Capture the cell that displays the provided text and extract its (x, y) central coordinate. 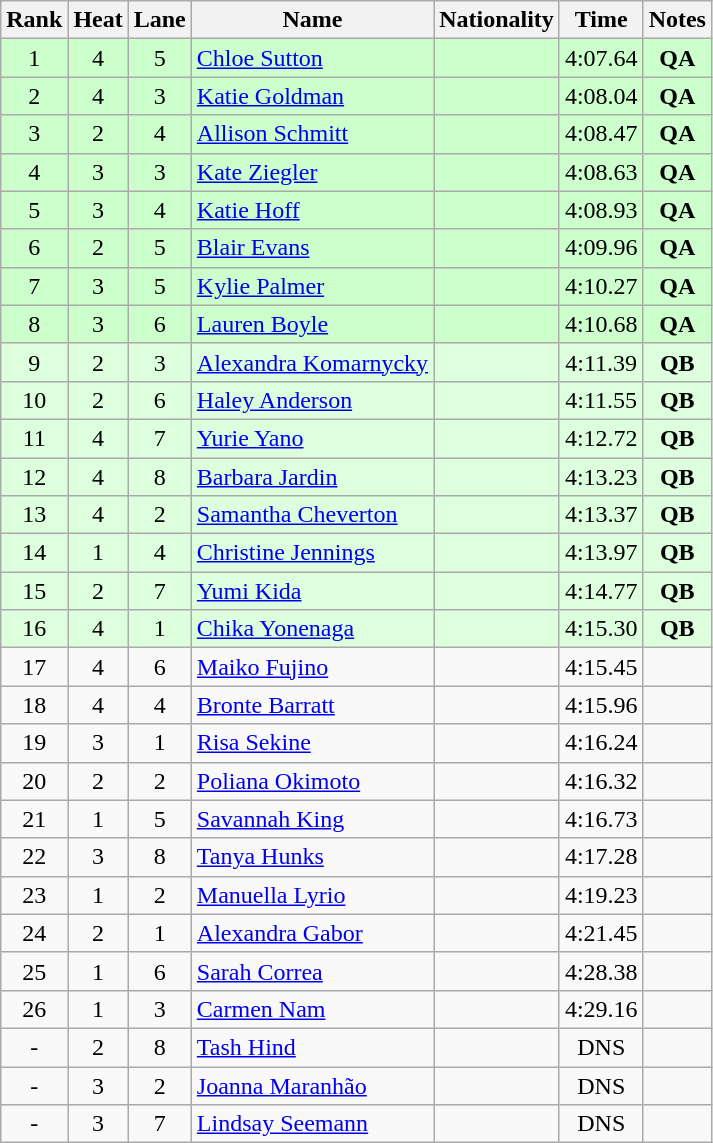
4:13.97 (601, 553)
Manuella Lyrio (312, 895)
Haley Anderson (312, 400)
17 (34, 667)
4:21.45 (601, 933)
4:08.93 (601, 210)
Bronte Barratt (312, 705)
Heat (98, 20)
Samantha Cheverton (312, 515)
15 (34, 591)
Yurie Yano (312, 438)
Alexandra Komarnycky (312, 362)
9 (34, 362)
Katie Goldman (312, 96)
4:28.38 (601, 971)
Yumi Kida (312, 591)
4:15.30 (601, 629)
Poliana Okimoto (312, 781)
25 (34, 971)
Lindsay Seemann (312, 1124)
Carmen Nam (312, 1009)
19 (34, 743)
4:14.77 (601, 591)
16 (34, 629)
4:09.96 (601, 248)
Tanya Hunks (312, 857)
4:15.96 (601, 705)
4:10.68 (601, 324)
22 (34, 857)
Notes (677, 20)
Barbara Jardin (312, 477)
Lauren Boyle (312, 324)
Christine Jennings (312, 553)
Maiko Fujino (312, 667)
Katie Hoff (312, 210)
11 (34, 438)
4:16.24 (601, 743)
4:17.28 (601, 857)
4:13.23 (601, 477)
Lane (160, 20)
Kylie Palmer (312, 286)
4:07.64 (601, 58)
Time (601, 20)
Rank (34, 20)
Allison Schmitt (312, 134)
4:10.27 (601, 286)
Tash Hind (312, 1047)
23 (34, 895)
Alexandra Gabor (312, 933)
Name (312, 20)
Joanna Maranhão (312, 1085)
4:16.32 (601, 781)
4:13.37 (601, 515)
Savannah King (312, 819)
14 (34, 553)
20 (34, 781)
4:12.72 (601, 438)
Kate Ziegler (312, 172)
4:16.73 (601, 819)
21 (34, 819)
Sarah Correa (312, 971)
4:08.63 (601, 172)
13 (34, 515)
18 (34, 705)
Blair Evans (312, 248)
26 (34, 1009)
4:11.55 (601, 400)
4:11.39 (601, 362)
4:15.45 (601, 667)
12 (34, 477)
4:08.47 (601, 134)
Chika Yonenaga (312, 629)
Nationality (497, 20)
10 (34, 400)
4:08.04 (601, 96)
Risa Sekine (312, 743)
4:19.23 (601, 895)
24 (34, 933)
4:29.16 (601, 1009)
Chloe Sutton (312, 58)
